Provide the [X, Y] coordinate of the cell's center where the given text is located.  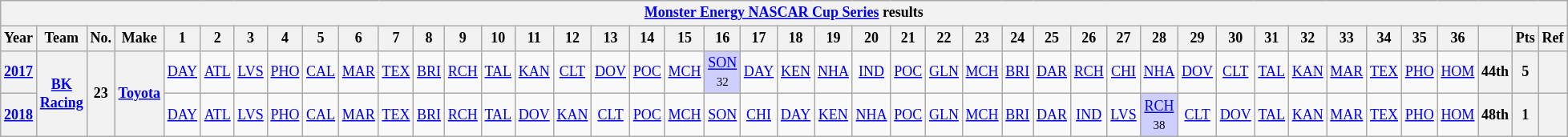
14 [647, 38]
10 [498, 38]
33 [1347, 38]
31 [1271, 38]
Pts [1525, 38]
Toyota [139, 93]
2 [217, 38]
8 [430, 38]
12 [572, 38]
Team [61, 38]
SON [723, 115]
7 [396, 38]
15 [685, 38]
28 [1159, 38]
4 [285, 38]
20 [871, 38]
24 [1018, 38]
34 [1384, 38]
18 [796, 38]
11 [534, 38]
9 [463, 38]
17 [758, 38]
2017 [19, 72]
29 [1198, 38]
Year [19, 38]
26 [1089, 38]
Make [139, 38]
SON32 [723, 72]
2018 [19, 115]
25 [1052, 38]
44th [1496, 72]
6 [358, 38]
BK Racing [61, 93]
21 [908, 38]
30 [1235, 38]
Monster Energy NASCAR Cup Series results [784, 13]
36 [1457, 38]
48th [1496, 115]
16 [723, 38]
27 [1124, 38]
Ref [1553, 38]
22 [944, 38]
35 [1419, 38]
32 [1307, 38]
13 [611, 38]
19 [834, 38]
No. [101, 38]
3 [250, 38]
RCH38 [1159, 115]
